Extract the [x, y] coordinate from the center of the cell holding the provided text.  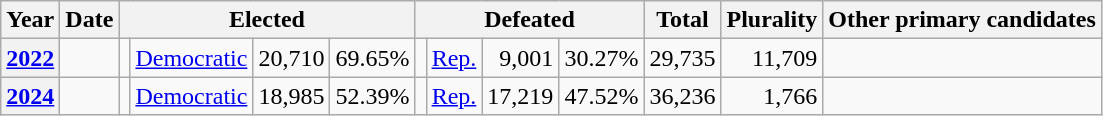
Elected [267, 20]
47.52% [602, 96]
69.65% [372, 58]
17,219 [520, 96]
36,236 [682, 96]
Other primary candidates [962, 20]
Date [90, 20]
52.39% [372, 96]
Defeated [530, 20]
2024 [30, 96]
1,766 [772, 96]
20,710 [292, 58]
Total [682, 20]
9,001 [520, 58]
18,985 [292, 96]
Plurality [772, 20]
29,735 [682, 58]
30.27% [602, 58]
Year [30, 20]
11,709 [772, 58]
2022 [30, 58]
